Pinpoint the cell where the given text exists, returning its (X, Y) midpoint coordinate. 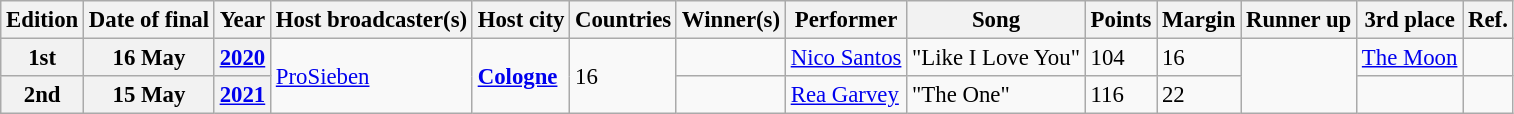
Date of final (150, 20)
Winner(s) (730, 20)
1st (42, 58)
ProSieben (372, 76)
Host city (520, 20)
Nico Santos (846, 58)
16 May (150, 58)
15 May (150, 95)
Ref. (1488, 20)
Cologne (520, 76)
2021 (242, 95)
Rea Garvey (846, 95)
Song (996, 20)
Margin (1199, 20)
Points (1120, 20)
Edition (42, 20)
Host broadcaster(s) (372, 20)
"The One" (996, 95)
22 (1199, 95)
Performer (846, 20)
Year (242, 20)
Countries (624, 20)
3rd place (1410, 20)
Runner up (1299, 20)
116 (1120, 95)
104 (1120, 58)
"Like I Love You" (996, 58)
The Moon (1410, 58)
2nd (42, 95)
2020 (242, 58)
